Extract the [x, y] coordinate from the center of the cell holding the provided text.  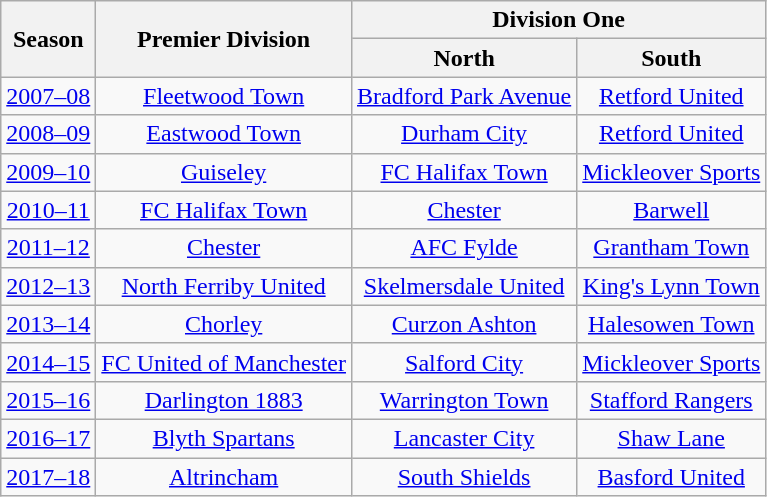
2013–14 [48, 324]
North [464, 58]
2015–16 [48, 400]
South [672, 58]
Durham City [464, 134]
2009–10 [48, 172]
Halesowen Town [672, 324]
Season [48, 39]
FC United of Manchester [224, 362]
2012–13 [48, 286]
Altrincham [224, 477]
Grantham Town [672, 248]
Fleetwood Town [224, 96]
2011–12 [48, 248]
Skelmersdale United [464, 286]
Blyth Spartans [224, 438]
Warrington Town [464, 400]
Lancaster City [464, 438]
Shaw Lane [672, 438]
AFC Fylde [464, 248]
2017–18 [48, 477]
Premier Division [224, 39]
Bradford Park Avenue [464, 96]
Barwell [672, 210]
Stafford Rangers [672, 400]
2008–09 [48, 134]
South Shields [464, 477]
King's Lynn Town [672, 286]
Curzon Ashton [464, 324]
Darlington 1883 [224, 400]
2014–15 [48, 362]
2016–17 [48, 438]
North Ferriby United [224, 286]
2010–11 [48, 210]
Chorley [224, 324]
Eastwood Town [224, 134]
Division One [558, 20]
Guiseley [224, 172]
Basford United [672, 477]
2007–08 [48, 96]
Salford City [464, 362]
